Scan for the cell matching the given text and deliver its [x, y] coordinate at center. 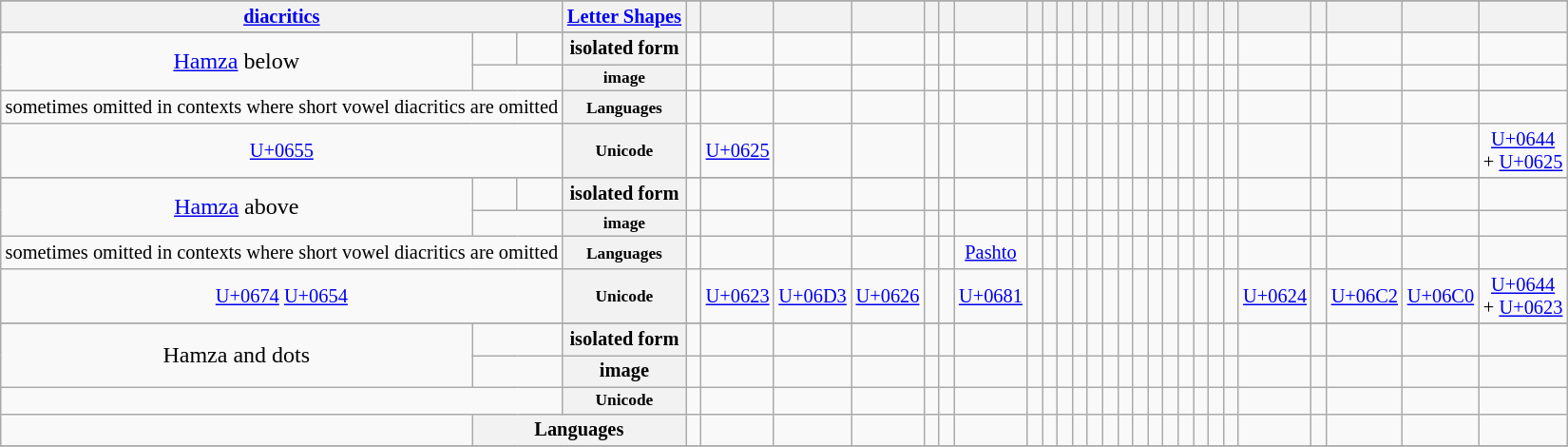
U+06C2 [1365, 296]
U+0644 + U+0625 [1522, 151]
U+0626 [888, 296]
diacritics [281, 17]
U+0644 + U+0623 [1522, 296]
U+0655 [281, 151]
U+06C0 [1441, 296]
U+0624 [1275, 296]
Hamza below [237, 62]
U+0681 [990, 296]
Hamza and dots [237, 356]
U+0674 U+0654 [281, 296]
Pashto [990, 253]
Hamza above [237, 207]
U+06D3 [812, 296]
U+0625 [737, 151]
Letter Shapes [624, 17]
U+0623 [737, 296]
